Determine the [x, y] coordinate at the center of the cell enclosing the given text.  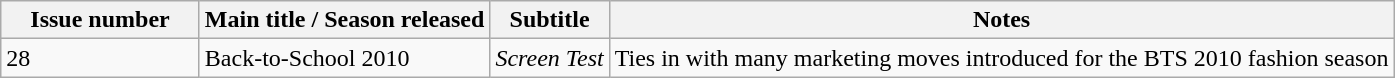
Screen Test [550, 58]
Main title / Season released [344, 20]
Notes [1002, 20]
Back-to-School 2010 [344, 58]
Ties in with many marketing moves introduced for the BTS 2010 fashion season [1002, 58]
Issue number [100, 20]
28 [100, 58]
Subtitle [550, 20]
